Extract the [x, y] coordinate from the center of the cell holding the provided text.  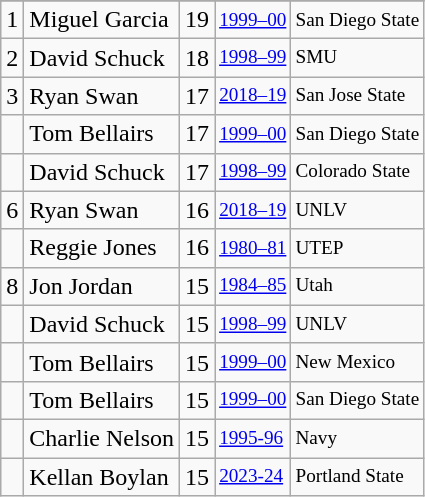
2023-24 [253, 477]
Navy [358, 438]
UTEP [358, 248]
Utah [358, 286]
1980–81 [253, 248]
New Mexico [358, 362]
Jon Jordan [102, 286]
19 [198, 20]
1 [12, 20]
Reggie Jones [102, 248]
1984–85 [253, 286]
1995-96 [253, 438]
Kellan Boylan [102, 477]
6 [12, 210]
San Jose State [358, 96]
3 [12, 96]
2 [12, 58]
8 [12, 286]
18 [198, 58]
Charlie Nelson [102, 438]
Miguel Garcia [102, 20]
Portland State [358, 477]
Colorado State [358, 172]
SMU [358, 58]
